From the cell containing the given text, extract its center point as (X, Y) coordinate. 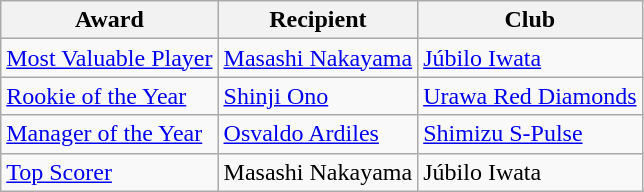
Top Scorer (110, 172)
Osvaldo Ardiles (318, 134)
Shinji Ono (318, 96)
Club (530, 20)
Most Valuable Player (110, 58)
Manager of the Year (110, 134)
Rookie of the Year (110, 96)
Award (110, 20)
Urawa Red Diamonds (530, 96)
Shimizu S-Pulse (530, 134)
Recipient (318, 20)
